From the cell containing the given text, extract its center point as (X, Y) coordinate. 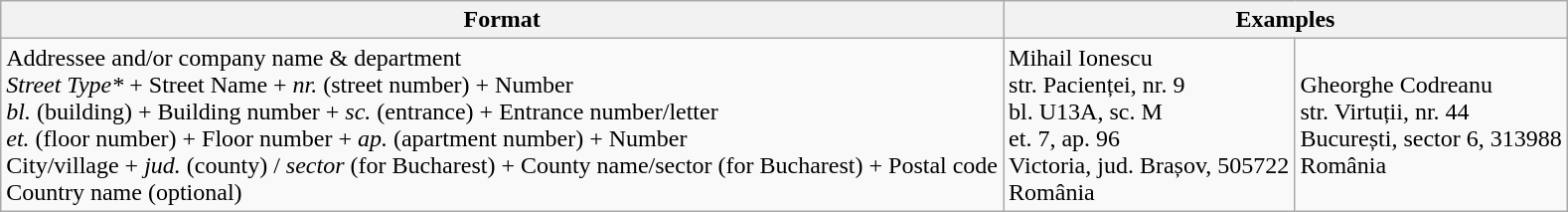
Examples (1286, 20)
Format (503, 20)
Mihail Ionescustr. Pacienței, nr. 9 bl. U13A, sc. Met. 7, ap. 96Victoria, jud. Brașov, 505722România (1149, 125)
Gheorghe Codreanustr. Virtuții, nr. 44 București, sector 6, 313988România (1431, 125)
